Determine the [X, Y] coordinate at the center of the cell enclosing the given text.  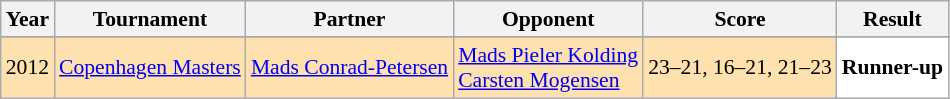
2012 [28, 68]
23–21, 16–21, 21–23 [740, 68]
Year [28, 19]
Tournament [150, 19]
Runner-up [892, 68]
Mads Conrad-Petersen [350, 68]
Mads Pieler Kolding Carsten Mogensen [548, 68]
Partner [350, 19]
Result [892, 19]
Copenhagen Masters [150, 68]
Opponent [548, 19]
Score [740, 19]
